Return [x, y] of the center of cell containing provided text 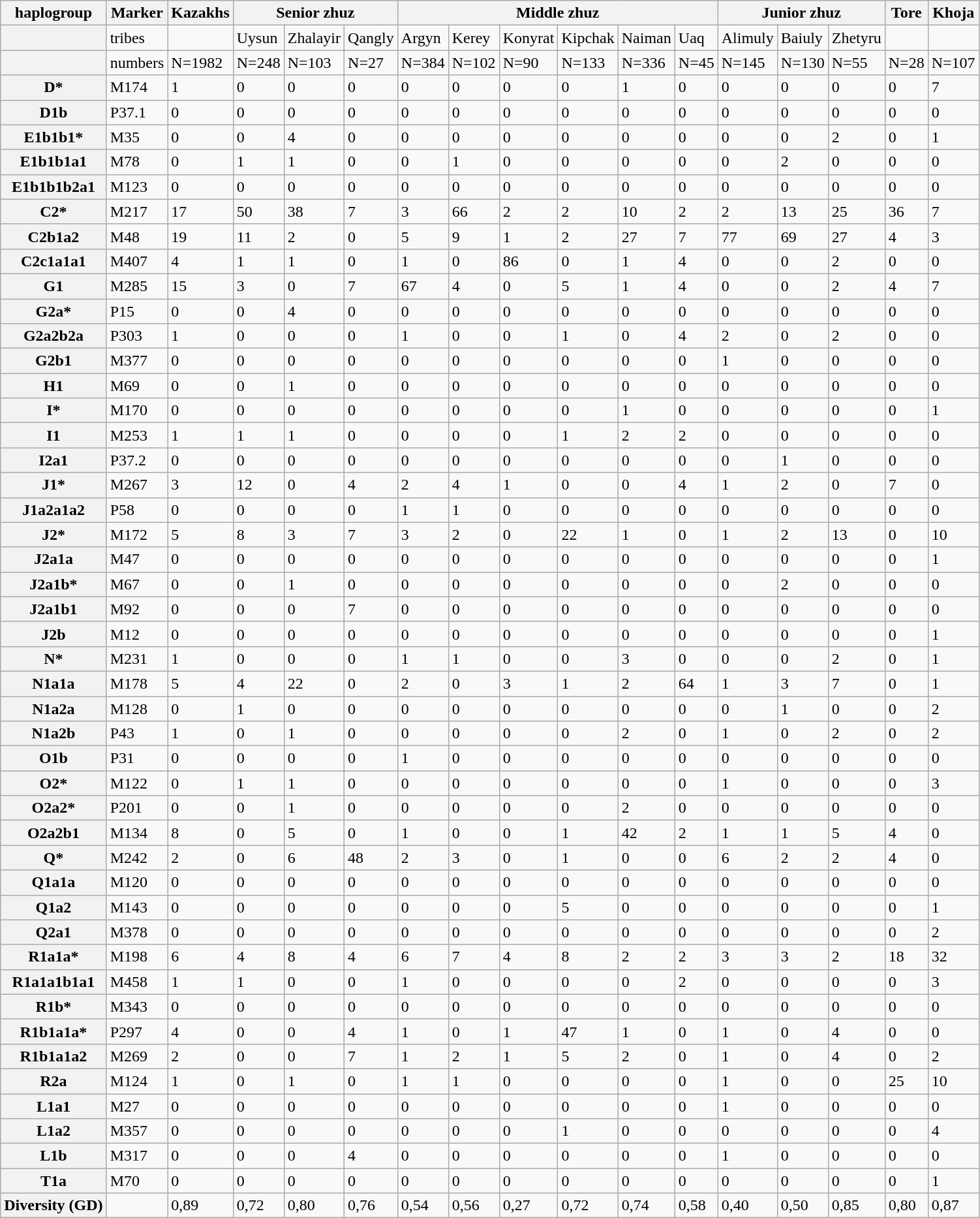
N=90 [528, 63]
42 [646, 833]
64 [696, 683]
M122 [137, 783]
C2b1a2 [54, 236]
Diversity (GD) [54, 1206]
M120 [137, 882]
N* [54, 659]
M134 [137, 833]
M170 [137, 411]
M123 [137, 187]
N=384 [423, 63]
77 [748, 236]
0,27 [528, 1206]
L1a2 [54, 1131]
N=130 [803, 63]
M378 [137, 932]
M285 [137, 286]
C2* [54, 211]
H1 [54, 386]
P303 [137, 336]
0,58 [696, 1206]
N=248 [258, 63]
O2a2b1 [54, 833]
15 [200, 286]
38 [314, 211]
N=133 [588, 63]
P31 [137, 758]
Q1a2 [54, 907]
M267 [137, 485]
P15 [137, 311]
Q1a1a [54, 882]
J2b [54, 634]
Alimuly [748, 38]
O2* [54, 783]
0,76 [371, 1206]
M242 [137, 858]
Middle zhuz [557, 13]
M69 [137, 386]
Uysun [258, 38]
M70 [137, 1181]
G2a2b2a [54, 336]
M143 [137, 907]
67 [423, 286]
12 [258, 485]
N1a2a [54, 708]
0,74 [646, 1206]
R1a1a* [54, 957]
R1b1a1a2 [54, 1056]
32 [953, 957]
R1b* [54, 1007]
N1a1a [54, 683]
Kipchak [588, 38]
O1b [54, 758]
N=102 [474, 63]
C2c1a1a1 [54, 261]
0,85 [856, 1206]
D* [54, 87]
J2a1b* [54, 584]
O2a2* [54, 808]
M317 [137, 1156]
P37.2 [137, 460]
Argyn [423, 38]
M269 [137, 1056]
N=45 [696, 63]
J1a2a1a2 [54, 510]
L1a1 [54, 1106]
N=28 [906, 63]
P43 [137, 734]
0,50 [803, 1206]
Konyrat [528, 38]
M217 [137, 211]
N=336 [646, 63]
M377 [137, 361]
Junior zhuz [801, 13]
N=1982 [200, 63]
N1a2b [54, 734]
Zhetyru [856, 38]
P37.1 [137, 112]
M92 [137, 609]
M343 [137, 1007]
М27 [137, 1106]
66 [474, 211]
M12 [137, 634]
Zhalayir [314, 38]
J2a1a [54, 559]
Kerey [474, 38]
M78 [137, 162]
P297 [137, 1031]
J2a1b1 [54, 609]
36 [906, 211]
R2a [54, 1081]
E1b1b1a1 [54, 162]
T1a [54, 1181]
47 [588, 1031]
M253 [137, 435]
I* [54, 411]
17 [200, 211]
Qangly [371, 38]
G2b1 [54, 361]
M48 [137, 236]
0,54 [423, 1206]
J2* [54, 535]
86 [528, 261]
M198 [137, 957]
19 [200, 236]
M231 [137, 659]
M178 [137, 683]
Q* [54, 858]
E1b1b1* [54, 137]
M35 [137, 137]
L1b [54, 1156]
M47 [137, 559]
Senior zhuz [315, 13]
R1a1a1b1a1 [54, 982]
M407 [137, 261]
N=27 [371, 63]
G2a* [54, 311]
50 [258, 211]
9 [474, 236]
I2a1 [54, 460]
48 [371, 858]
N=103 [314, 63]
P201 [137, 808]
11 [258, 236]
M458 [137, 982]
M174 [137, 87]
M357 [137, 1131]
M67 [137, 584]
N=107 [953, 63]
Khoja [953, 13]
0,56 [474, 1206]
Naiman [646, 38]
Kazakhs [200, 13]
I1 [54, 435]
Q2a1 [54, 932]
M128 [137, 708]
0,89 [200, 1206]
tribes [137, 38]
R1b1a1a* [54, 1031]
E1b1b1b2a1 [54, 187]
0,40 [748, 1206]
G1 [54, 286]
M124 [137, 1081]
N=55 [856, 63]
numbers [137, 63]
M172 [137, 535]
Uaq [696, 38]
N=145 [748, 63]
0,87 [953, 1206]
haplogroup [54, 13]
Marker [137, 13]
Baiuly [803, 38]
J1* [54, 485]
69 [803, 236]
18 [906, 957]
Tore [906, 13]
P58 [137, 510]
D1b [54, 112]
